Find where the given text appears and provide that cell's center as [x, y] coordinate. 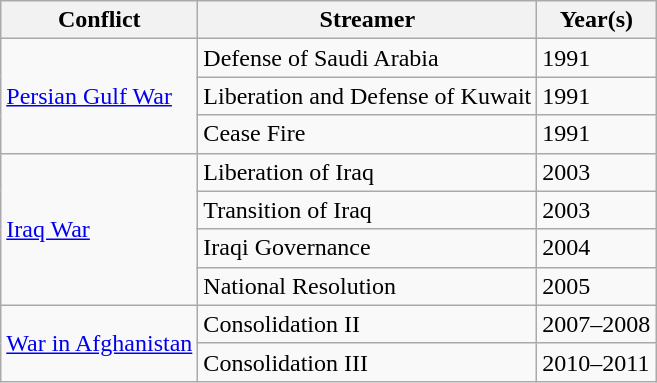
Transition of Iraq [368, 210]
Cease Fire [368, 134]
Year(s) [596, 20]
Consolidation II [368, 324]
Defense of Saudi Arabia [368, 58]
War in Afghanistan [100, 343]
Liberation and Defense of Kuwait [368, 96]
2010–2011 [596, 362]
2004 [596, 248]
Iraq War [100, 229]
National Resolution [368, 286]
2007–2008 [596, 324]
Iraqi Governance [368, 248]
Liberation of Iraq [368, 172]
Streamer [368, 20]
Conflict [100, 20]
2005 [596, 286]
Consolidation III [368, 362]
Persian Gulf War [100, 96]
